Search for the cell housing the specified text and yield its (x, y) center coordinate. 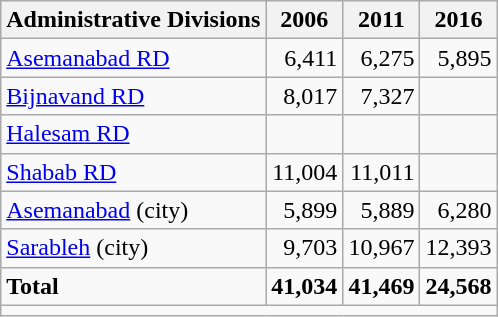
8,017 (304, 96)
7,327 (382, 96)
Halesam RD (134, 134)
Bijnavand RD (134, 96)
Total (134, 286)
12,393 (458, 248)
9,703 (304, 248)
6,280 (458, 210)
6,275 (382, 58)
5,899 (304, 210)
Asemanabad (city) (134, 210)
5,889 (382, 210)
Shabab RD (134, 172)
Administrative Divisions (134, 20)
41,034 (304, 286)
11,004 (304, 172)
11,011 (382, 172)
5,895 (458, 58)
Sarableh (city) (134, 248)
Asemanabad RD (134, 58)
2011 (382, 20)
2006 (304, 20)
2016 (458, 20)
41,469 (382, 286)
24,568 (458, 286)
10,967 (382, 248)
6,411 (304, 58)
